Locate the cell with the specified text and output its [x, y] center coordinate. 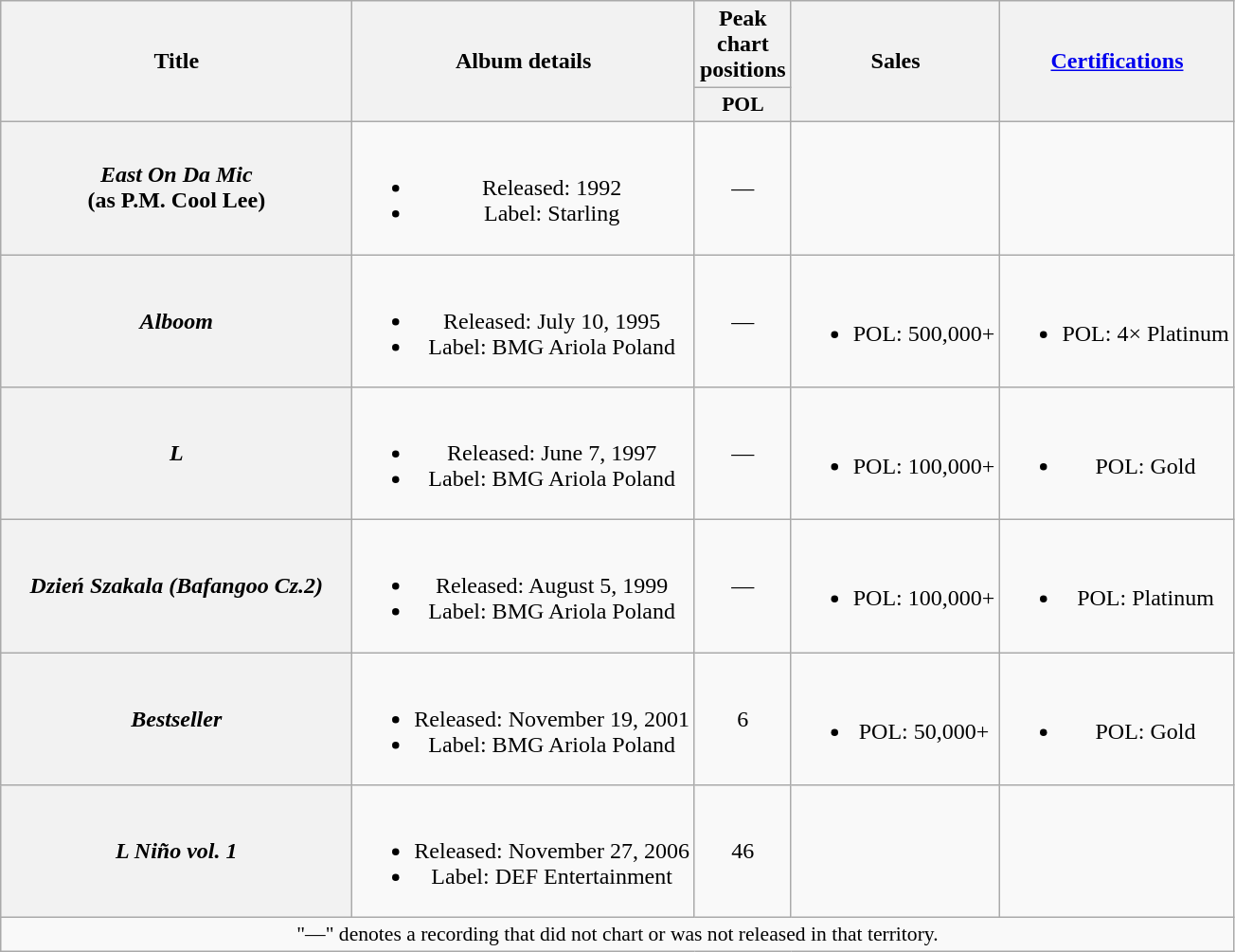
Released: November 27, 2006Label: DEF Entertainment [524, 852]
"—" denotes a recording that did not chart or was not released in that territory. [617, 935]
Dzień Szakala (Bafangoo Cz.2) [176, 586]
6 [743, 719]
POL: 4× Platinum [1118, 320]
Released: June 7, 1997Label: BMG Ariola Poland [524, 454]
POL: 500,000+ [896, 320]
Peak chart positions [743, 45]
Sales [896, 62]
East On Da Mic(as P.M. Cool Lee) [176, 188]
Certifications [1118, 62]
L [176, 454]
Bestseller [176, 719]
46 [743, 852]
POL: 50,000+ [896, 719]
Title [176, 62]
POL [743, 105]
Released: July 10, 1995Label: BMG Ariola Poland [524, 320]
Alboom [176, 320]
Released: August 5, 1999Label: BMG Ariola Poland [524, 586]
L Niño vol. 1 [176, 852]
POL: Platinum [1118, 586]
Released: 1992Label: Starling [524, 188]
Released: November 19, 2001Label: BMG Ariola Poland [524, 719]
Album details [524, 62]
